Identify which cell holds the provided text, then report its [x, y] central coordinate. 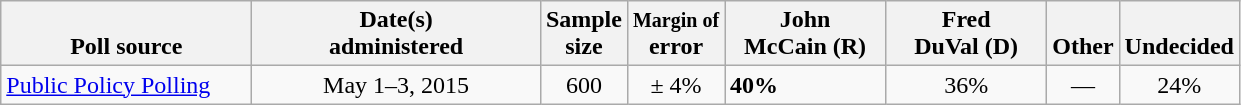
Margin oferror [676, 34]
Samplesize [584, 34]
600 [584, 85]
Poll source [126, 34]
24% [1179, 85]
40% [806, 85]
Public Policy Polling [126, 85]
JohnMcCain (R) [806, 34]
Date(s)administered [396, 34]
36% [966, 85]
Other [1083, 34]
± 4% [676, 85]
FredDuVal (D) [966, 34]
— [1083, 85]
May 1–3, 2015 [396, 85]
Undecided [1179, 34]
